Return [x, y] of the center of cell containing provided text 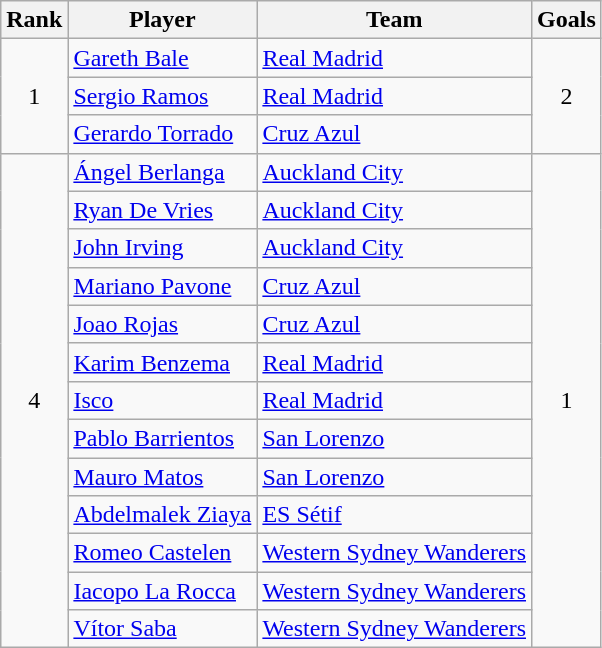
Mauro Matos [162, 477]
Rank [34, 20]
Joao Rojas [162, 324]
Sergio Ramos [162, 96]
Player [162, 20]
Isco [162, 400]
Vítor Saba [162, 629]
2 [567, 96]
4 [34, 400]
Goals [567, 20]
Karim Benzema [162, 362]
Iacopo La Rocca [162, 591]
Gerardo Torrado [162, 134]
Romeo Castelen [162, 553]
Pablo Barrientos [162, 438]
Team [394, 20]
ES Sétif [394, 515]
Ryan De Vries [162, 210]
Abdelmalek Ziaya [162, 515]
Mariano Pavone [162, 286]
John Irving [162, 248]
Gareth Bale [162, 58]
Ángel Berlanga [162, 172]
